Pinpoint the cell where the given text exists, returning its (X, Y) midpoint coordinate. 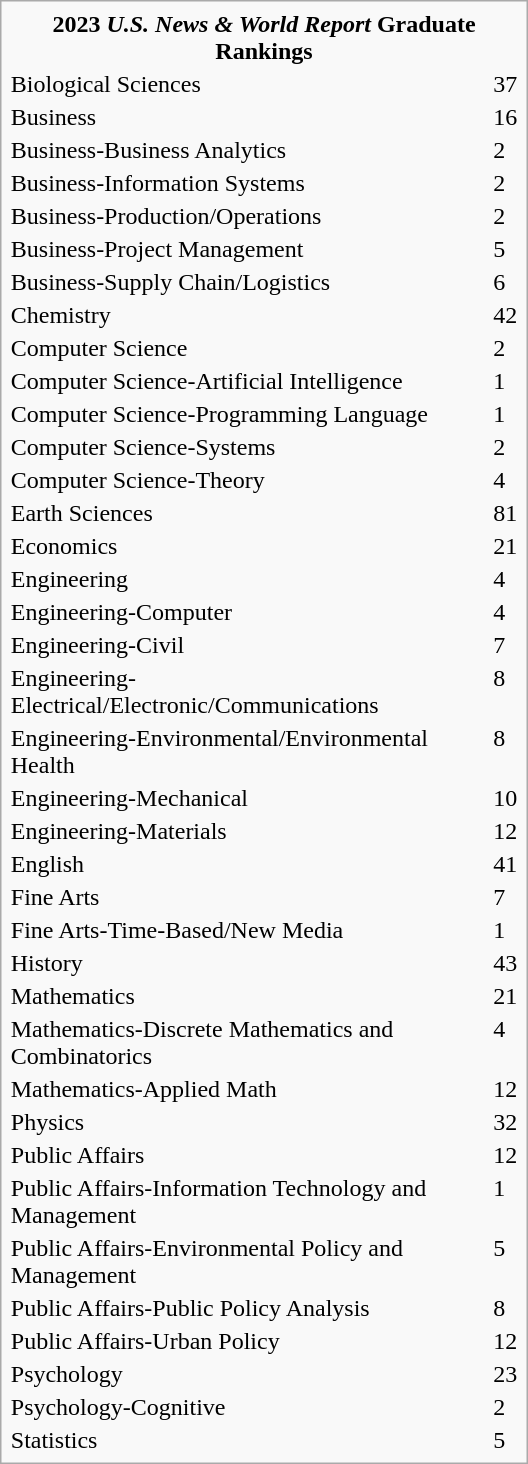
Biological Sciences (248, 84)
Mathematics (248, 996)
Computer Science-Programming Language (248, 414)
Engineering-Mechanical (248, 798)
Computer Science-Systems (248, 447)
Mathematics-Discrete Mathematics and Combinatorics (248, 1042)
Business-Information Systems (248, 183)
Public Affairs (248, 1155)
Chemistry (248, 315)
Business-Project Management (248, 249)
41 (506, 864)
Physics (248, 1122)
Engineering-Computer (248, 612)
Engineering-Electrical/Electronic/Communications (248, 692)
23 (506, 1374)
37 (506, 84)
History (248, 963)
Psychology (248, 1374)
2023 U.S. News & World Report Graduate Rankings (264, 38)
Statistics (248, 1440)
Mathematics-Applied Math (248, 1089)
Business-Production/Operations (248, 216)
42 (506, 315)
Economics (248, 546)
Fine Arts-Time-Based/New Media (248, 930)
Public Affairs-Urban Policy (248, 1341)
Engineering-Environmental/Environmental Health (248, 752)
10 (506, 798)
Business (248, 117)
Public Affairs-Public Policy Analysis (248, 1308)
Fine Arts (248, 897)
Engineering-Civil (248, 645)
6 (506, 282)
32 (506, 1122)
43 (506, 963)
16 (506, 117)
Earth Sciences (248, 513)
Engineering (248, 579)
Public Affairs-Information Technology and Management (248, 1202)
Computer Science (248, 348)
81 (506, 513)
Psychology-Cognitive (248, 1407)
Public Affairs-Environmental Policy and Management (248, 1262)
English (248, 864)
Computer Science-Artificial Intelligence (248, 381)
Computer Science-Theory (248, 480)
Engineering-Materials (248, 831)
Business-Business Analytics (248, 150)
Business-Supply Chain/Logistics (248, 282)
